Search for the cell housing the specified text and yield its [X, Y] center coordinate. 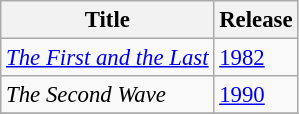
The First and the Last [108, 58]
Title [108, 20]
1982 [256, 58]
1990 [256, 95]
The Second Wave [108, 95]
Release [256, 20]
